Detect which cell encompasses the target text, then output its (x, y) center coordinate. 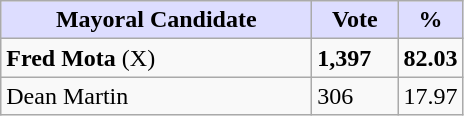
306 (355, 96)
Vote (355, 20)
82.03 (430, 58)
Dean Martin (156, 96)
Mayoral Candidate (156, 20)
17.97 (430, 96)
% (430, 20)
1,397 (355, 58)
Fred Mota (X) (156, 58)
